From the cell containing the given text, extract its center point as (x, y) coordinate. 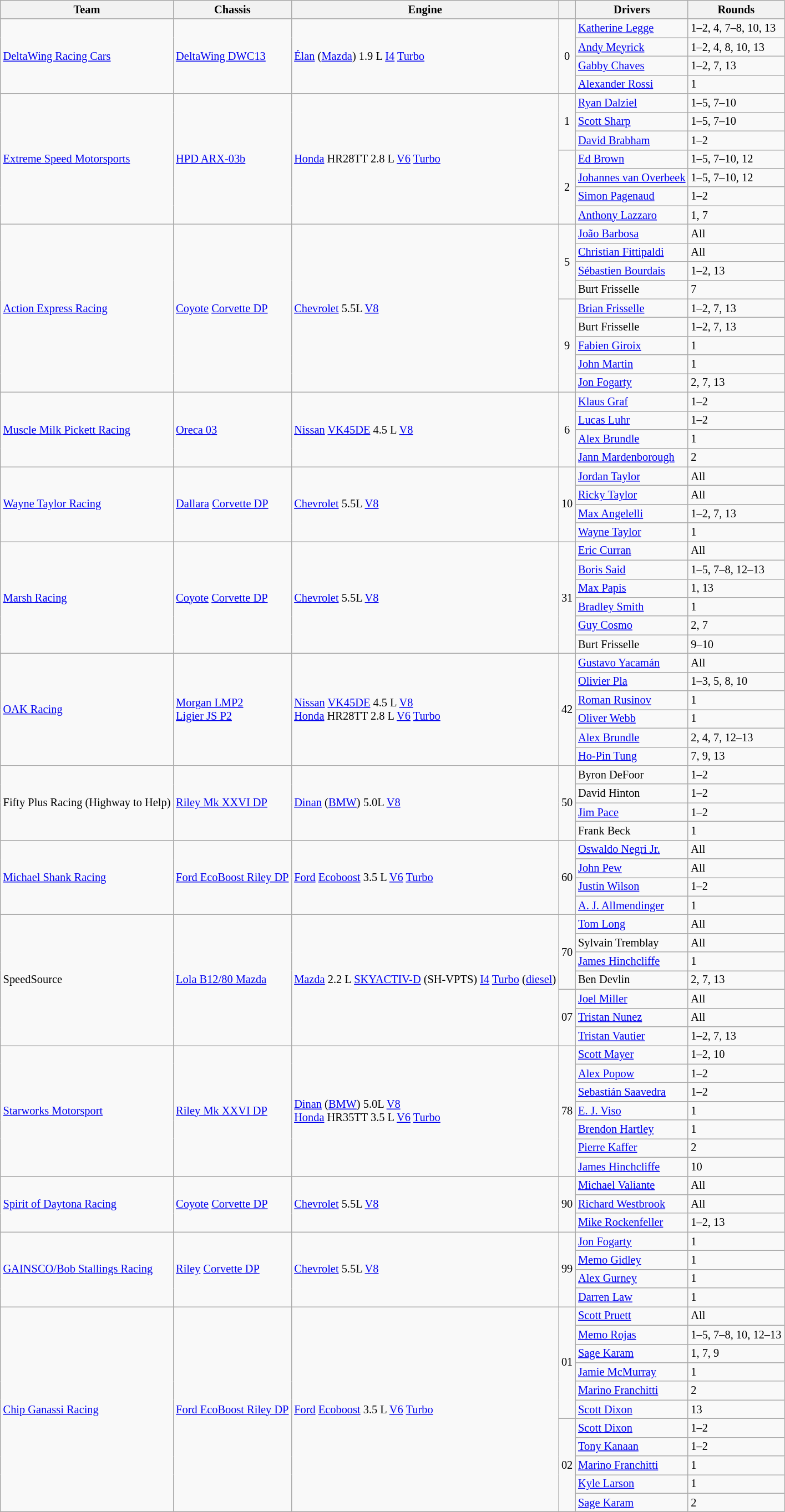
60 (567, 877)
2, 4, 7, 12–13 (736, 737)
Ho-Pin Tung (631, 756)
Memo Rojas (631, 1335)
Joel Miller (631, 999)
João Barbosa (631, 233)
2, 7 (736, 625)
GAINSCO/Bob Stallings Racing (87, 1270)
1–2, 10 (736, 1055)
Justin Wilson (631, 887)
1–2, 4, 8, 10, 13 (736, 47)
Scott Pruett (631, 1316)
Action Express Racing (87, 308)
Roman Rusinov (631, 700)
Morgan LMP2 Ligier JS P2 (232, 709)
DeltaWing DWC13 (232, 57)
1–3, 5, 8, 10 (736, 681)
Dallara Corvette DP (232, 505)
David Hinton (631, 793)
Christian Fittipaldi (631, 252)
Alex Gurney (631, 1279)
90 (567, 1204)
Fabien Giroix (631, 345)
Riley Corvette DP (232, 1270)
1–5, 7–8, 10, 12–13 (736, 1335)
1, 13 (736, 588)
Scott Sharp (631, 121)
Eric Curran (631, 551)
Sébastien Bourdais (631, 271)
9 (567, 345)
Jann Mardenborough (631, 457)
OAK Racing (87, 709)
Boris Said (631, 569)
Mike Rockenfeller (631, 1223)
Bradley Smith (631, 607)
Max Papis (631, 588)
Andy Meyrick (631, 47)
Scott Mayer (631, 1055)
Jamie McMurray (631, 1372)
78 (567, 1111)
Chassis (232, 9)
Guy Cosmo (631, 625)
Gabby Chaves (631, 65)
Fifty Plus Racing (Highway to Help) (87, 803)
DeltaWing Racing Cars (87, 57)
Memo Gidley (631, 1260)
99 (567, 1270)
Élan (Mazda) 1.9 L I4 Turbo (425, 57)
07 (567, 1017)
David Brabham (631, 140)
Sylvain Tremblay (631, 943)
Ben Devlin (631, 980)
Lucas Luhr (631, 420)
Mazda 2.2 L SKYACTIV-D (SH-VPTS) I4 Turbo (diesel) (425, 980)
Muscle Milk Pickett Racing (87, 429)
Alex Popow (631, 1073)
Brian Frisselle (631, 308)
42 (567, 709)
Simon Pagenaud (631, 196)
6 (567, 429)
Ricky Taylor (631, 495)
Spirit of Daytona Racing (87, 1204)
Engine (425, 9)
John Martin (631, 364)
Tristan Vautier (631, 1036)
John Pew (631, 868)
SpeedSource (87, 980)
Anthony Lazzaro (631, 215)
Frank Beck (631, 831)
70 (567, 953)
Extreme Speed Motorsports (87, 159)
Team (87, 9)
02 (567, 1465)
13 (736, 1409)
1, 7, 9 (736, 1353)
Lola B12/80 Mazda (232, 980)
Ed Brown (631, 159)
Oliver Webb (631, 719)
9–10 (736, 644)
E. J. Viso (631, 1111)
Sebastián Saavedra (631, 1092)
Dinan (BMW) 5.0L V8 (425, 803)
1–2, 4, 7–8, 10, 13 (736, 28)
Byron DeFoor (631, 775)
Nissan VK45DE 4.5 L V8 Honda HR28TT 2.8 L V6 Turbo (425, 709)
Drivers (631, 9)
Michael Shank Racing (87, 877)
01 (567, 1362)
Jordan Taylor (631, 476)
Oreca 03 (232, 429)
Wayne Taylor Racing (87, 505)
Gustavo Yacamán (631, 663)
Olivier Pla (631, 681)
Max Angelelli (631, 513)
Wayne Taylor (631, 532)
Richard Westbrook (631, 1204)
Oswaldo Negri Jr. (631, 849)
Darren Law (631, 1297)
0 (567, 57)
7, 9, 13 (736, 756)
7 (736, 289)
5 (567, 262)
Marsh Racing (87, 597)
Pierre Kaffer (631, 1148)
1, 7 (736, 215)
Brendon Hartley (631, 1129)
Tony Kanaan (631, 1447)
Michael Valiante (631, 1185)
31 (567, 597)
Johannes van Overbeek (631, 177)
Tristan Nunez (631, 1017)
Chip Ganassi Racing (87, 1409)
1–5, 7–8, 12–13 (736, 569)
Kyle Larson (631, 1484)
50 (567, 803)
Katherine Legge (631, 28)
HPD ARX-03b (232, 159)
Ryan Dalziel (631, 103)
Alexander Rossi (631, 84)
Rounds (736, 9)
Starworks Motorsport (87, 1111)
Jim Pace (631, 812)
Tom Long (631, 924)
Klaus Graf (631, 401)
Nissan VK45DE 4.5 L V8 (425, 429)
Dinan (BMW) 5.0L V8 Honda HR35TT 3.5 L V6 Turbo (425, 1111)
Honda HR28TT 2.8 L V6 Turbo (425, 159)
A. J. Allmendinger (631, 905)
